Provide the [X, Y] coordinate of the cell's center where the given text is located.  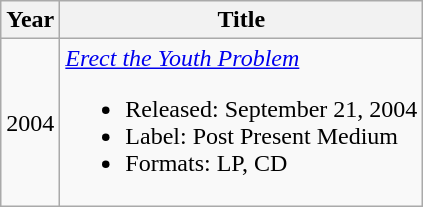
Title [242, 20]
Year [30, 20]
2004 [30, 122]
Erect the Youth ProblemReleased: September 21, 2004Label: Post Present MediumFormats: LP, CD [242, 122]
